Extract the [X, Y] coordinate from the center of the cell holding the provided text.  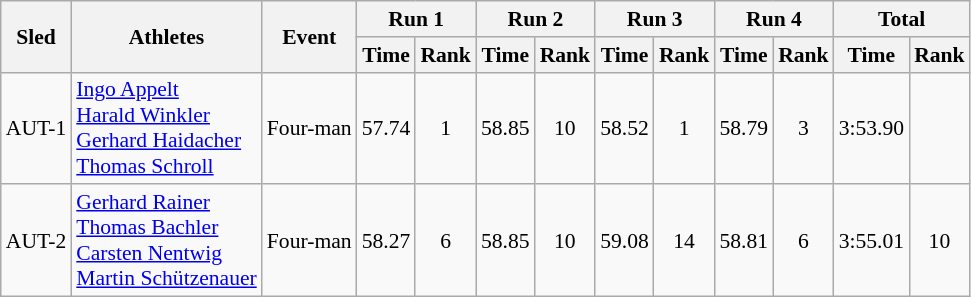
Event [310, 36]
3:55.01 [872, 241]
58.79 [744, 128]
Total [902, 19]
58.27 [386, 241]
Gerhard RainerThomas BachlerCarsten NentwigMartin Schützenauer [166, 241]
57.74 [386, 128]
AUT-1 [36, 128]
Run 2 [536, 19]
AUT-2 [36, 241]
Run 4 [774, 19]
58.52 [624, 128]
Run 1 [416, 19]
Ingo AppeltHarald WinklerGerhard HaidacherThomas Schroll [166, 128]
Sled [36, 36]
3:53.90 [872, 128]
58.81 [744, 241]
59.08 [624, 241]
Run 3 [654, 19]
14 [684, 241]
3 [804, 128]
Athletes [166, 36]
